Search for the cell housing the specified text and yield its [X, Y] center coordinate. 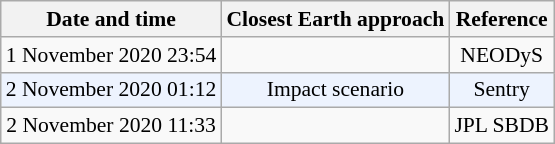
2 November 2020 01:12 [112, 90]
Reference [502, 19]
Impact scenario [335, 90]
2 November 2020 11:33 [112, 126]
Closest Earth approach [335, 19]
JPL SBDB [502, 126]
Date and time [112, 19]
Sentry [502, 90]
1 November 2020 23:54 [112, 55]
NEODyS [502, 55]
